Pinpoint the cell where the given text exists, returning its (X, Y) midpoint coordinate. 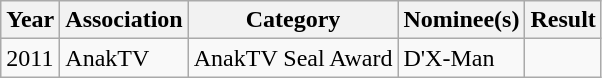
Association (124, 20)
D'X-Man (462, 58)
AnakTV (124, 58)
Nominee(s) (462, 20)
Result (563, 20)
AnakTV Seal Award (293, 58)
Year (30, 20)
Category (293, 20)
2011 (30, 58)
